Provide the (x, y) coordinate of the cell's center where the given text is located.  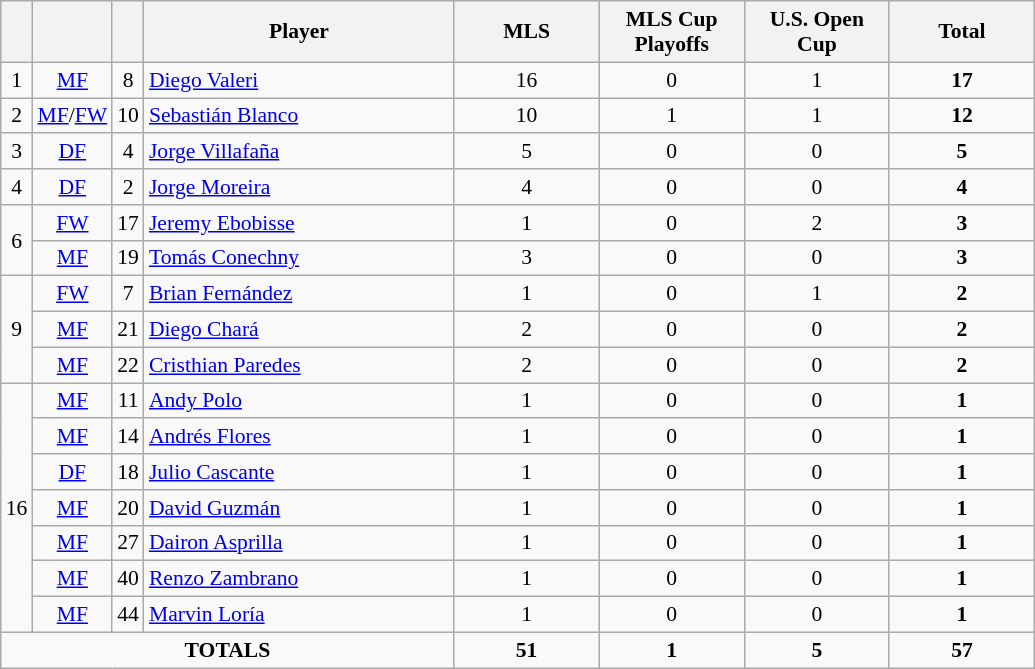
22 (128, 365)
Dairon Asprilla (299, 543)
40 (128, 579)
Andrés Flores (299, 437)
David Guzmán (299, 508)
Jeremy Ebobisse (299, 223)
Julio Cascante (299, 472)
7 (128, 294)
57 (962, 650)
44 (128, 615)
12 (962, 116)
Jorge Moreira (299, 187)
Diego Valeri (299, 80)
21 (128, 330)
Cristhian Paredes (299, 365)
Renzo Zambrano (299, 579)
TOTALS (228, 650)
19 (128, 258)
Andy Polo (299, 401)
Jorge Villafaña (299, 152)
MLS (526, 32)
9 (17, 330)
18 (128, 472)
Total (962, 32)
Diego Chará (299, 330)
Brian Fernández (299, 294)
Tomás Conechny (299, 258)
27 (128, 543)
20 (128, 508)
MF/FW (72, 116)
14 (128, 437)
Marvin Loría (299, 615)
MLS Cup Playoffs (672, 32)
11 (128, 401)
51 (526, 650)
6 (17, 240)
Player (299, 32)
8 (128, 80)
U.S. Open Cup (816, 32)
Sebastián Blanco (299, 116)
